For the text-containing cell, return its midpoint in [x, y] coordinate format. 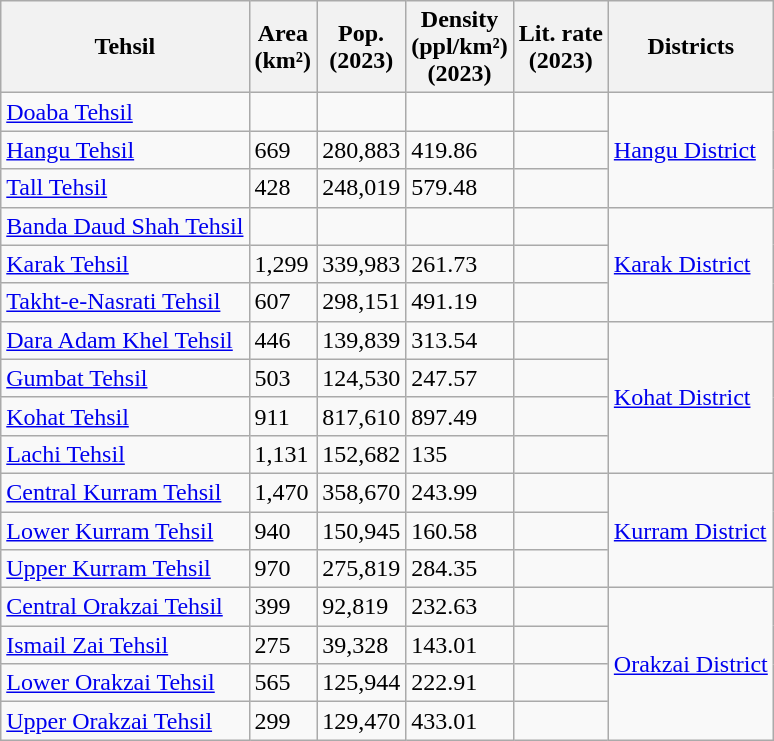
399 [283, 607]
Karak Tehsil [125, 264]
280,883 [362, 150]
92,819 [362, 607]
1,470 [283, 492]
358,670 [362, 492]
39,328 [362, 645]
Banda Daud Shah Tehsil [125, 226]
Tall Tehsil [125, 188]
Density(ppl/km²)(2023) [460, 47]
428 [283, 188]
970 [283, 569]
Orakzai District [690, 664]
433.01 [460, 721]
248,019 [362, 188]
222.91 [460, 683]
Kohat District [690, 397]
Tehsil [125, 47]
565 [283, 683]
579.48 [460, 188]
275,819 [362, 569]
261.73 [460, 264]
139,839 [362, 340]
Lower Orakzai Tehsil [125, 683]
135 [460, 454]
143.01 [460, 645]
419.86 [460, 150]
491.19 [460, 302]
897.49 [460, 416]
Lower Kurram Tehsil [125, 531]
129,470 [362, 721]
Kohat Tehsil [125, 416]
669 [283, 150]
Gumbat Tehsil [125, 378]
446 [283, 340]
911 [283, 416]
Lachi Tehsil [125, 454]
1,131 [283, 454]
275 [283, 645]
Central Orakzai Tehsil [125, 607]
152,682 [362, 454]
298,151 [362, 302]
607 [283, 302]
Area(km²) [283, 47]
Karak District [690, 264]
243.99 [460, 492]
339,983 [362, 264]
284.35 [460, 569]
150,945 [362, 531]
Pop.(2023) [362, 47]
Doaba Tehsil [125, 112]
Upper Kurram Tehsil [125, 569]
Hangu District [690, 150]
Districts [690, 47]
Ismail Zai Tehsil [125, 645]
Central Kurram Tehsil [125, 492]
Hangu Tehsil [125, 150]
Dara Adam Khel Tehsil [125, 340]
1,299 [283, 264]
124,530 [362, 378]
503 [283, 378]
Kurram District [690, 530]
940 [283, 531]
817,610 [362, 416]
125,944 [362, 683]
313.54 [460, 340]
Upper Orakzai Tehsil [125, 721]
299 [283, 721]
247.57 [460, 378]
Lit. rate(2023) [560, 47]
Takht-e-Nasrati Tehsil [125, 302]
160.58 [460, 531]
232.63 [460, 607]
